From the cell containing the given text, extract its center point as [X, Y] coordinate. 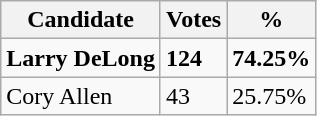
Cory Allen [81, 96]
124 [193, 58]
43 [193, 96]
% [272, 20]
Candidate [81, 20]
Larry DeLong [81, 58]
25.75% [272, 96]
74.25% [272, 58]
Votes [193, 20]
